For the text-containing cell, return its midpoint in [x, y] coordinate format. 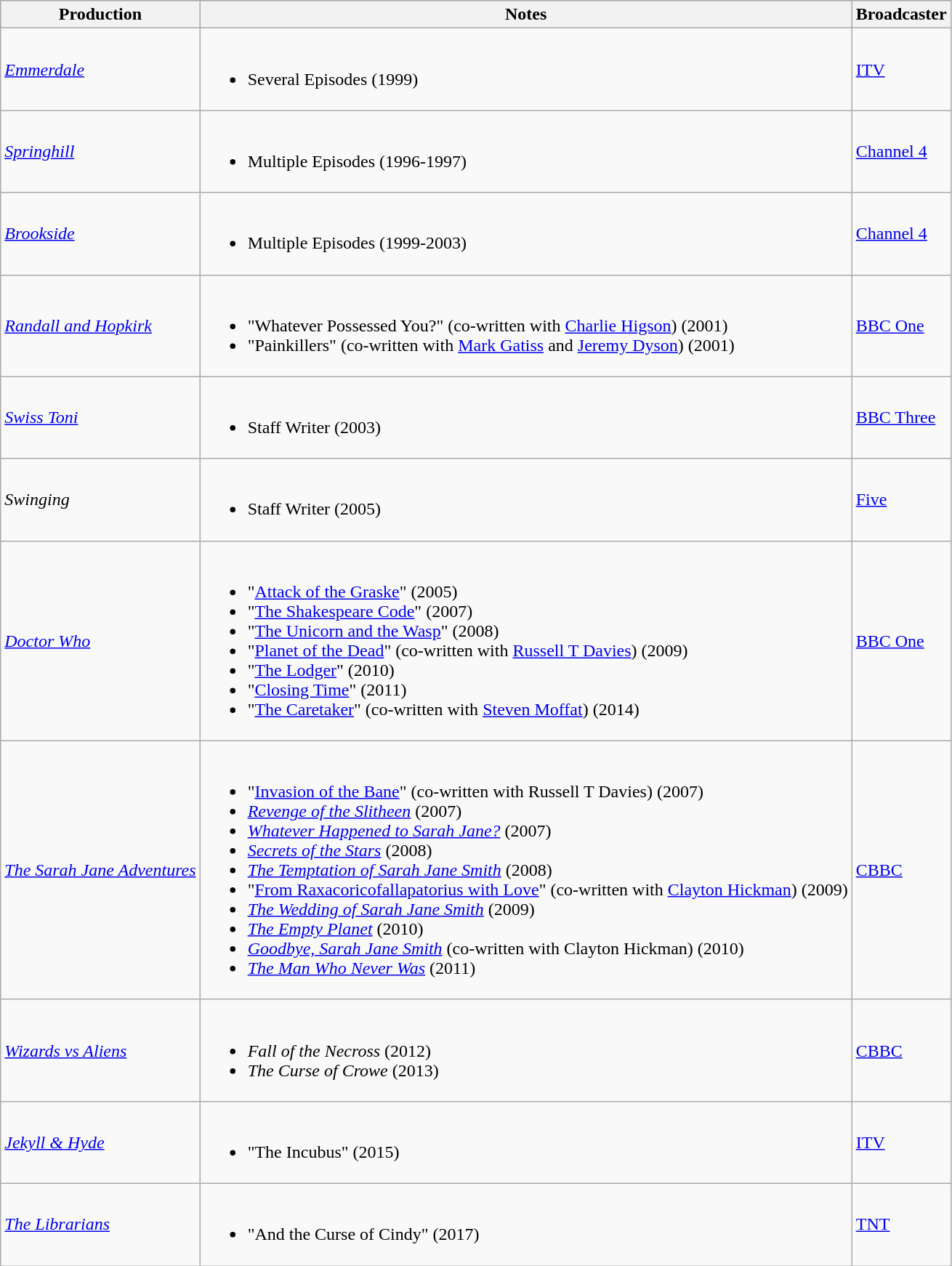
"And the Curse of Cindy" (2017) [526, 1224]
Notes [526, 15]
Several Episodes (1999) [526, 70]
Staff Writer (2003) [526, 417]
Springhill [100, 151]
The Librarians [100, 1224]
Swiss Toni [100, 417]
Brookside [100, 234]
BBC Three [901, 417]
Production [100, 15]
TNT [901, 1224]
Fall of the Necross (2012)The Curse of Crowe (2013) [526, 1050]
Emmerdale [100, 70]
Five [901, 500]
Staff Writer (2005) [526, 500]
"Whatever Possessed You?" (co-written with Charlie Higson) (2001)"Painkillers" (co-written with Mark Gatiss and Jeremy Dyson) (2001) [526, 326]
Randall and Hopkirk [100, 326]
"The Incubus" (2015) [526, 1142]
Multiple Episodes (1999-2003) [526, 234]
Doctor Who [100, 641]
Swinging [100, 500]
Multiple Episodes (1996-1997) [526, 151]
Broadcaster [901, 15]
Wizards vs Aliens [100, 1050]
Jekyll & Hyde [100, 1142]
The Sarah Jane Adventures [100, 870]
